Return [x, y] of the center of cell containing provided text 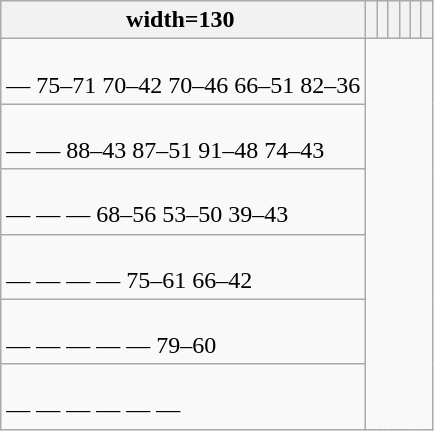
— — — 68–56 53–50 39–43 [184, 202]
— 75–71 70–42 70–46 66–51 82–36 [184, 72]
— — 88–43 87–51 91–48 74–43 [184, 136]
— — — — 75–61 66–42 [184, 266]
— — — — — — [184, 396]
— — — — — 79–60 [184, 332]
width=130 [184, 20]
